Extract the [x, y] coordinate from the center of the cell holding the provided text.  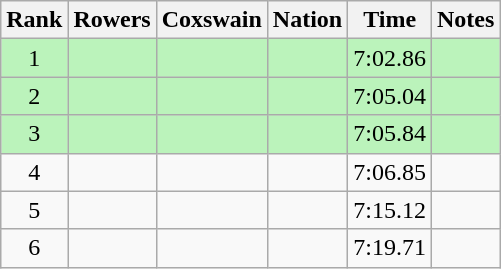
1 [34, 58]
7:06.85 [390, 172]
7:02.86 [390, 58]
6 [34, 248]
Rowers [112, 20]
Notes [465, 20]
Coxswain [212, 20]
Rank [34, 20]
7:19.71 [390, 248]
4 [34, 172]
7:05.04 [390, 96]
5 [34, 210]
2 [34, 96]
7:15.12 [390, 210]
3 [34, 134]
Nation [307, 20]
7:05.84 [390, 134]
Time [390, 20]
